For the text-containing cell, return its midpoint in (X, Y) coordinate format. 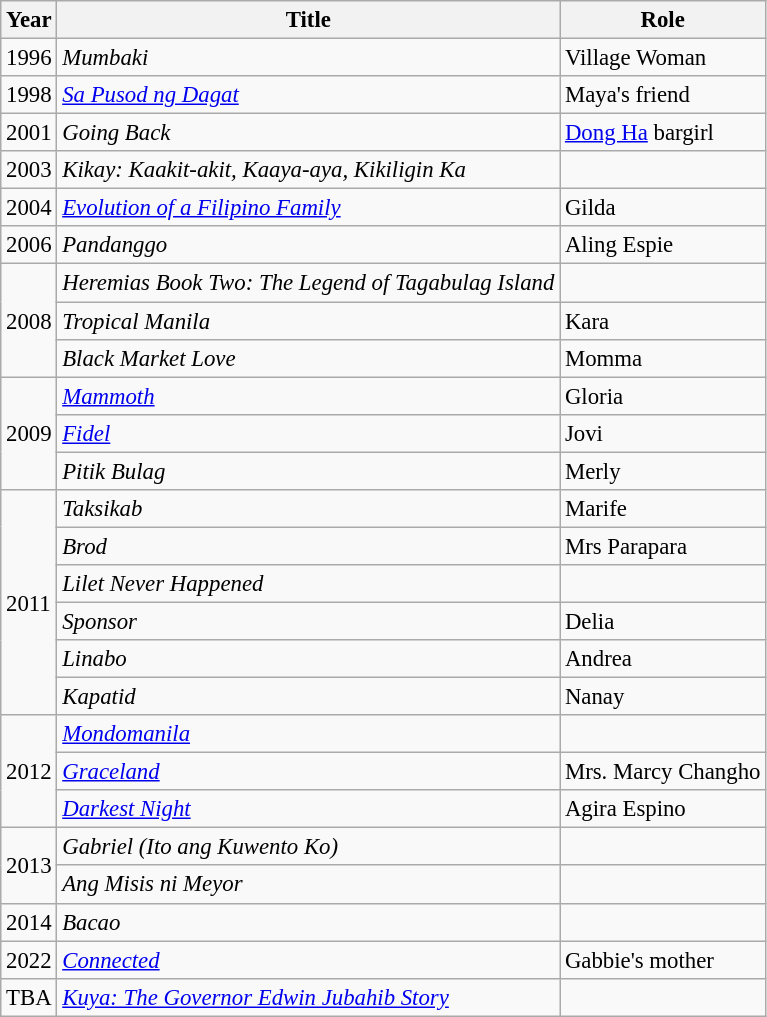
Fidel (308, 433)
Maya's friend (663, 95)
TBA (29, 997)
Sa Pusod ng Dagat (308, 95)
Bacao (308, 922)
Black Market Love (308, 358)
Taksikab (308, 509)
2013 (29, 866)
Gilda (663, 208)
2001 (29, 133)
Evolution of a Filipino Family (308, 208)
Graceland (308, 772)
Mumbaki (308, 58)
Ang Misis ni Meyor (308, 885)
Brod (308, 546)
Momma (663, 358)
Pitik Bulag (308, 471)
2006 (29, 245)
Aling Espie (663, 245)
Tropical Manila (308, 321)
Mrs Parapara (663, 546)
1996 (29, 58)
1998 (29, 95)
Merly (663, 471)
Heremias Book Two: The Legend of Tagabulag Island (308, 283)
2011 (29, 603)
Nanay (663, 697)
Kuya: The Governor Edwin Jubahib Story (308, 997)
Title (308, 20)
2022 (29, 960)
Pandanggo (308, 245)
2014 (29, 922)
2009 (29, 434)
Darkest Night (308, 809)
Marife (663, 509)
Gabriel (Ito ang Kuwento Ko) (308, 847)
2012 (29, 772)
Lilet Never Happened (308, 584)
Dong Ha bargirl (663, 133)
Going Back (308, 133)
Agira Espino (663, 809)
2008 (29, 320)
Mrs. Marcy Changho (663, 772)
Mammoth (308, 396)
Linabo (308, 659)
Kapatid (308, 697)
Jovi (663, 433)
Role (663, 20)
2004 (29, 208)
Kikay: Kaakit-akit, Kaaya-aya, Kikiligin Ka (308, 170)
Delia (663, 621)
Kara (663, 321)
Village Woman (663, 58)
Sponsor (308, 621)
Mondomanila (308, 734)
2003 (29, 170)
Year (29, 20)
Andrea (663, 659)
Gloria (663, 396)
Connected (308, 960)
Gabbie's mother (663, 960)
